Output the (x, y) coordinate of the center of the cell containing the given text.  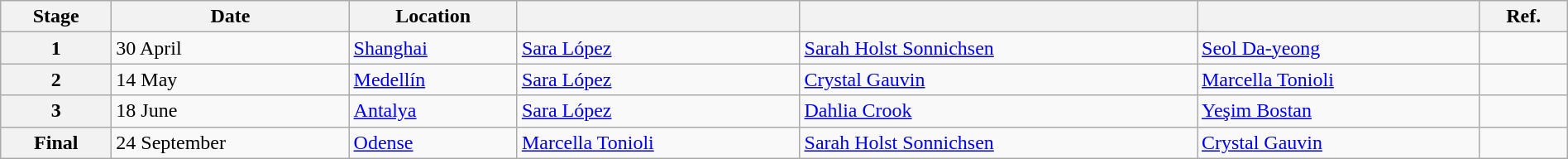
Date (230, 17)
Final (56, 142)
Medellín (433, 79)
1 (56, 48)
Odense (433, 142)
Dahlia Crook (998, 111)
14 May (230, 79)
Location (433, 17)
Stage (56, 17)
2 (56, 79)
24 September (230, 142)
Shanghai (433, 48)
Ref. (1523, 17)
30 April (230, 48)
Seol Da-yeong (1339, 48)
Antalya (433, 111)
18 June (230, 111)
3 (56, 111)
Yeşim Bostan (1339, 111)
